Detect which cell encompasses the target text, then output its [x, y] center coordinate. 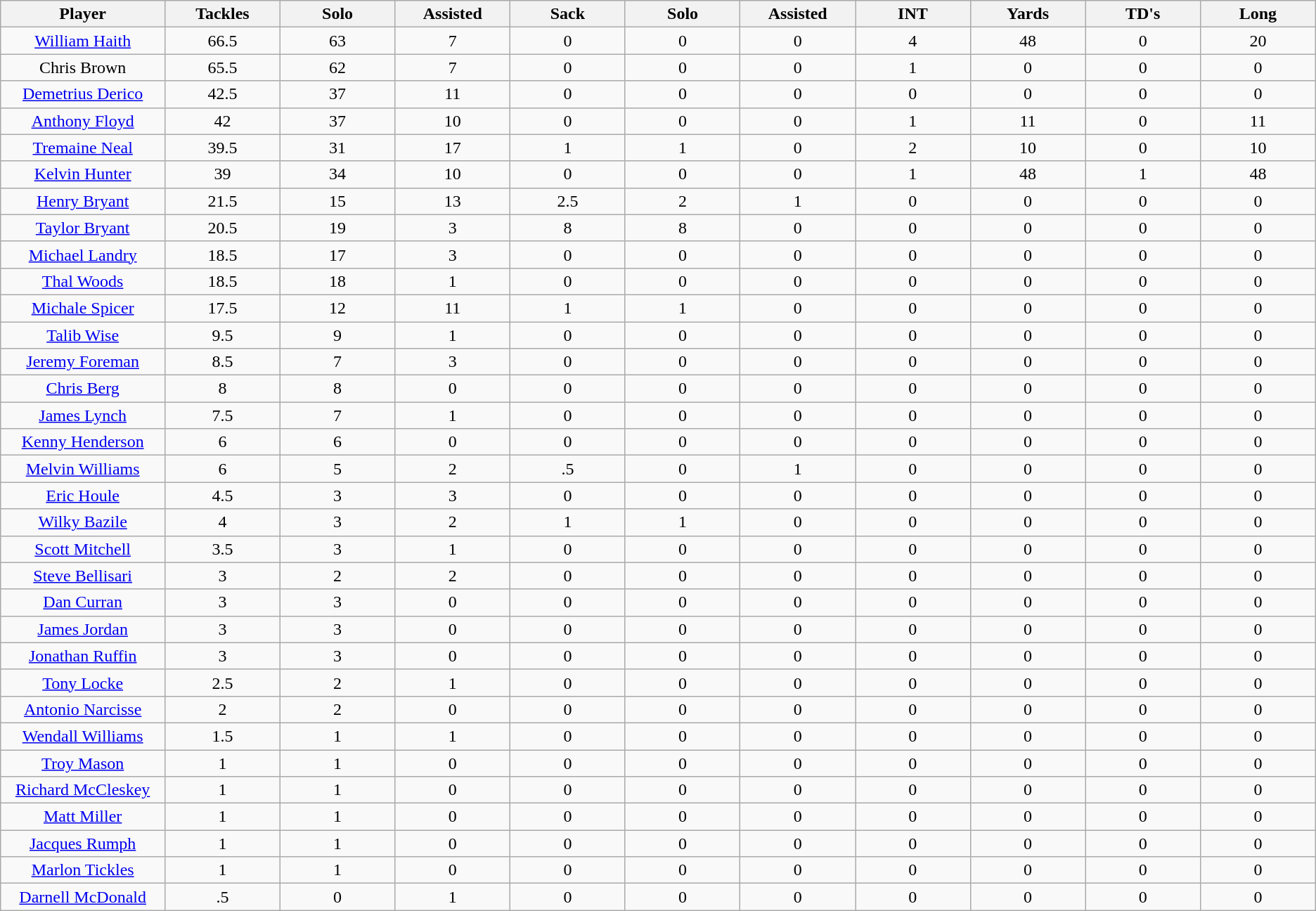
Darnell McDonald [83, 897]
Yards [1028, 14]
Thal Woods [83, 281]
Long [1258, 14]
18 [337, 281]
5 [337, 469]
9.5 [223, 335]
Eric Houle [83, 496]
Chris Berg [83, 389]
62 [337, 67]
Tremaine Neal [83, 148]
21.5 [223, 201]
Wilky Bazile [83, 522]
James Lynch [83, 415]
Troy Mason [83, 763]
8.5 [223, 362]
Kenny Henderson [83, 442]
39 [223, 174]
Antonio Narcisse [83, 709]
9 [337, 335]
4.5 [223, 496]
Richard McCleskey [83, 790]
31 [337, 148]
Henry Bryant [83, 201]
Michale Spicer [83, 308]
Chris Brown [83, 67]
17.5 [223, 308]
42.5 [223, 94]
3.5 [223, 549]
INT [913, 14]
Sack [568, 14]
12 [337, 308]
Jonathan Ruffin [83, 656]
20 [1258, 41]
TD's [1143, 14]
Marlon Tickles [83, 870]
Scott Mitchell [83, 549]
65.5 [223, 67]
13 [453, 201]
63 [337, 41]
James Jordan [83, 629]
Demetrius Derico [83, 94]
Taylor Bryant [83, 228]
19 [337, 228]
Melvin Williams [83, 469]
Kelvin Hunter [83, 174]
20.5 [223, 228]
15 [337, 201]
1.5 [223, 736]
Player [83, 14]
Talib Wise [83, 335]
7.5 [223, 415]
Wendall Williams [83, 736]
Matt Miller [83, 817]
39.5 [223, 148]
Tony Locke [83, 683]
Jacques Rumph [83, 844]
Steve Bellisari [83, 576]
34 [337, 174]
Tackles [223, 14]
66.5 [223, 41]
Michael Landry [83, 254]
Dan Curran [83, 602]
Jeremy Foreman [83, 362]
42 [223, 121]
William Haith [83, 41]
Anthony Floyd [83, 121]
